Locate the cell with the specified text and output its [x, y] center coordinate. 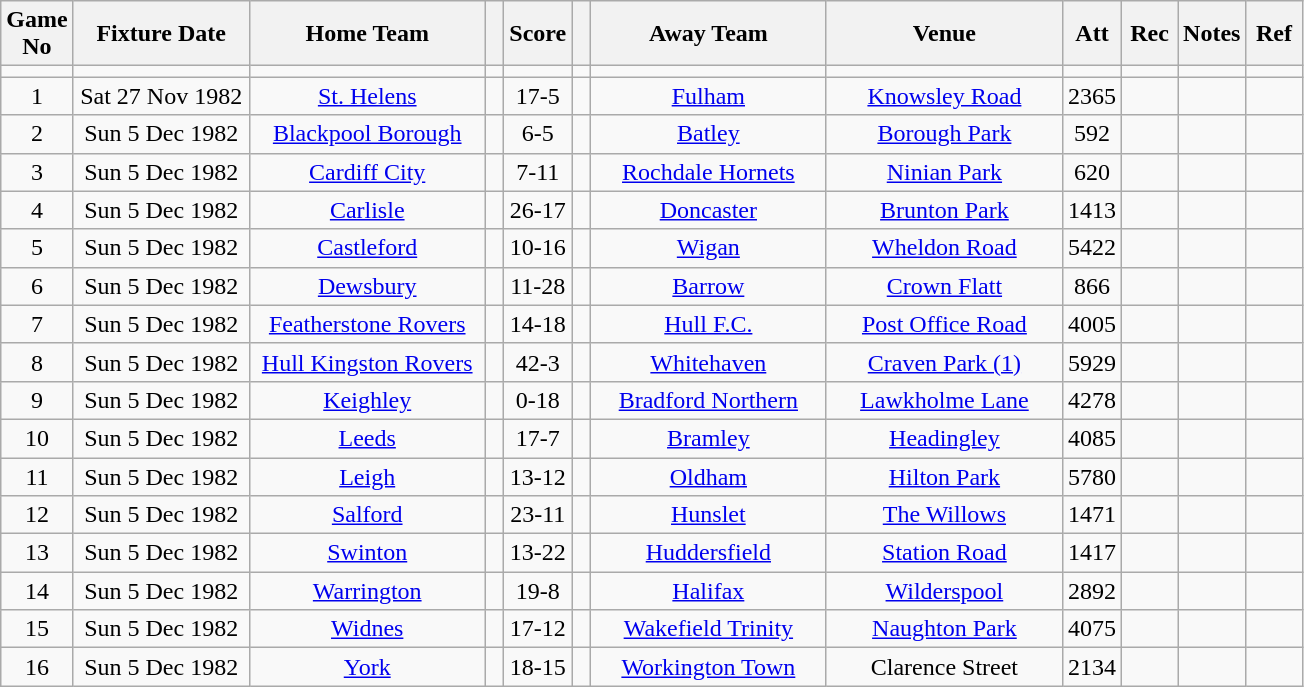
1471 [1092, 515]
Lawkholme Lane [944, 400]
Swinton [367, 553]
Knowsley Road [944, 96]
16 [37, 667]
Blackpool Borough [367, 134]
Ninian Park [944, 172]
17-7 [538, 438]
10 [37, 438]
13-22 [538, 553]
Wigan [708, 248]
0-18 [538, 400]
Batley [708, 134]
23-11 [538, 515]
Hunslet [708, 515]
19-8 [538, 591]
1 [37, 96]
11-28 [538, 286]
Rec [1150, 34]
Widnes [367, 629]
Fixture Date [161, 34]
Featherstone Rovers [367, 324]
Cardiff City [367, 172]
Headingley [944, 438]
Post Office Road [944, 324]
Hull F.C. [708, 324]
Score [538, 34]
17-5 [538, 96]
Keighley [367, 400]
4075 [1092, 629]
Crown Flatt [944, 286]
2892 [1092, 591]
1417 [1092, 553]
Wilderspool [944, 591]
Naughton Park [944, 629]
2134 [1092, 667]
15 [37, 629]
1413 [1092, 210]
14 [37, 591]
Whitehaven [708, 362]
6-5 [538, 134]
2 [37, 134]
Castleford [367, 248]
Bradford Northern [708, 400]
Fulham [708, 96]
Oldham [708, 477]
7-11 [538, 172]
Venue [944, 34]
5 [37, 248]
13 [37, 553]
2365 [1092, 96]
York [367, 667]
17-12 [538, 629]
6 [37, 286]
Doncaster [708, 210]
Warrington [367, 591]
13-12 [538, 477]
Bramley [708, 438]
Ref [1274, 34]
Clarence Street [944, 667]
Hilton Park [944, 477]
Borough Park [944, 134]
7 [37, 324]
11 [37, 477]
Halifax [708, 591]
Station Road [944, 553]
St. Helens [367, 96]
Att [1092, 34]
Barrow [708, 286]
Notes [1212, 34]
Salford [367, 515]
5422 [1092, 248]
620 [1092, 172]
12 [37, 515]
9 [37, 400]
18-15 [538, 667]
8 [37, 362]
Rochdale Hornets [708, 172]
866 [1092, 286]
Wheldon Road [944, 248]
5929 [1092, 362]
Leigh [367, 477]
Leeds [367, 438]
Sat 27 Nov 1982 [161, 96]
5780 [1092, 477]
26-17 [538, 210]
4085 [1092, 438]
Away Team [708, 34]
The Willows [944, 515]
Home Team [367, 34]
Carlisle [367, 210]
Dewsbury [367, 286]
Huddersfield [708, 553]
3 [37, 172]
Craven Park (1) [944, 362]
14-18 [538, 324]
Wakefield Trinity [708, 629]
Brunton Park [944, 210]
4 [37, 210]
10-16 [538, 248]
Workington Town [708, 667]
4278 [1092, 400]
592 [1092, 134]
Game No [37, 34]
4005 [1092, 324]
Hull Kingston Rovers [367, 362]
42-3 [538, 362]
